Detect which cell encompasses the target text, then output its [x, y] center coordinate. 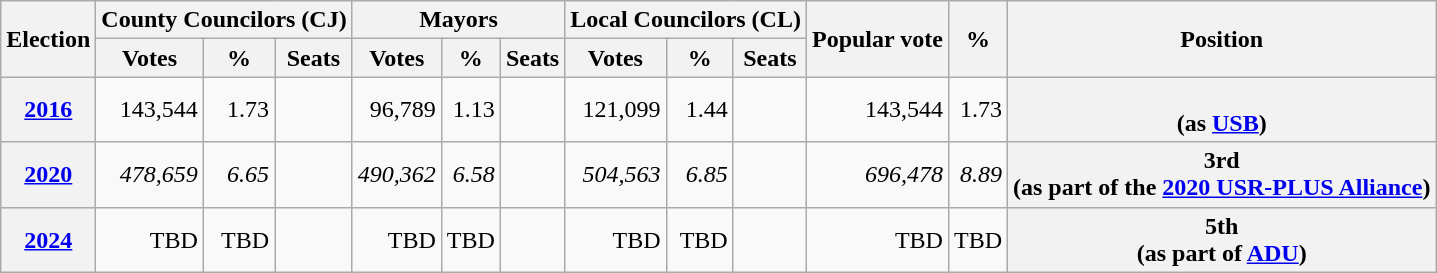
2016 [48, 110]
3rd (as part of the 2020 USR-PLUS Alliance) [1222, 174]
8.89 [978, 174]
96,789 [396, 110]
Election [48, 39]
6.85 [700, 174]
490,362 [396, 174]
County Councilors (CJ) [224, 20]
Mayors [458, 20]
5th (as part of ADU) [1222, 240]
121,099 [616, 110]
Popular vote [877, 39]
(as USB) [1222, 110]
696,478 [877, 174]
6.65 [238, 174]
2024 [48, 240]
2020 [48, 174]
6.58 [470, 174]
504,563 [616, 174]
Local Councilors (CL) [686, 20]
1.44 [700, 110]
478,659 [150, 174]
1.13 [470, 110]
Position [1222, 39]
